For the text-containing cell, return its midpoint in [x, y] coordinate format. 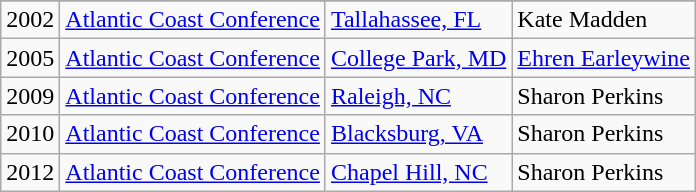
2009 [30, 96]
2002 [30, 20]
Tallahassee, FL [418, 20]
2005 [30, 58]
College Park, MD [418, 58]
2012 [30, 172]
Kate Madden [604, 20]
Raleigh, NC [418, 96]
Ehren Earleywine [604, 58]
Blacksburg, VA [418, 134]
Chapel Hill, NC [418, 172]
2010 [30, 134]
